Output the (x, y) coordinate of the center of the cell containing the given text.  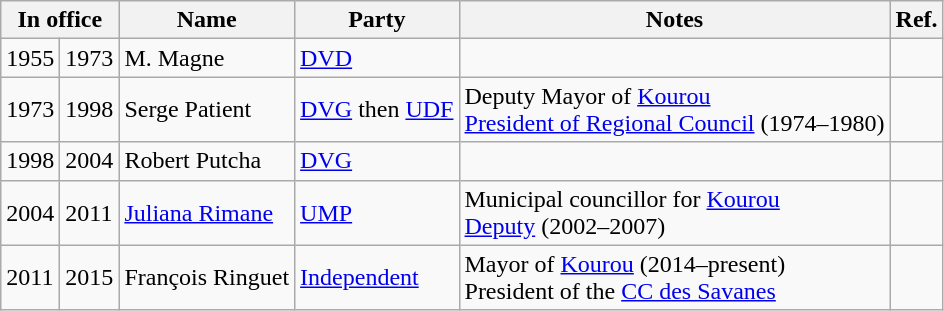
François Ringuet (207, 278)
M. Magne (207, 58)
Notes (674, 20)
Municipal councillor for KourouDeputy (2002–2007) (674, 212)
Ref. (916, 20)
Robert Putcha (207, 161)
Party (377, 20)
In office (60, 20)
Independent (377, 278)
UMP (377, 212)
Juliana Rimane (207, 212)
DVG then UDF (377, 110)
Serge Patient (207, 110)
Deputy Mayor of KourouPresident of Regional Council (1974–1980) (674, 110)
Mayor of Kourou (2014–present)President of the CC des Savanes (674, 278)
DVG (377, 161)
DVD (377, 58)
1955 (30, 58)
2015 (90, 278)
Name (207, 20)
